Search for the cell housing the specified text and yield its (x, y) center coordinate. 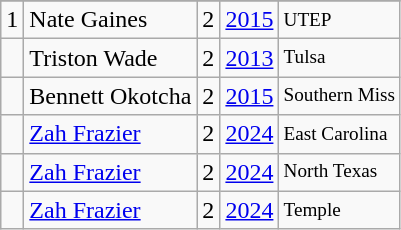
1 (12, 20)
Tulsa (340, 58)
UTEP (340, 20)
East Carolina (340, 134)
Temple (340, 210)
2013 (250, 58)
Triston Wade (110, 58)
North Texas (340, 172)
Nate Gaines (110, 20)
Bennett Okotcha (110, 96)
Southern Miss (340, 96)
